From the cell containing the given text, extract its center point as [X, Y] coordinate. 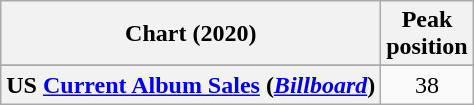
Chart (2020) [191, 34]
38 [427, 85]
Peakposition [427, 34]
US Current Album Sales (Billboard) [191, 85]
